Scan for the cell matching the given text and deliver its [X, Y] coordinate at center. 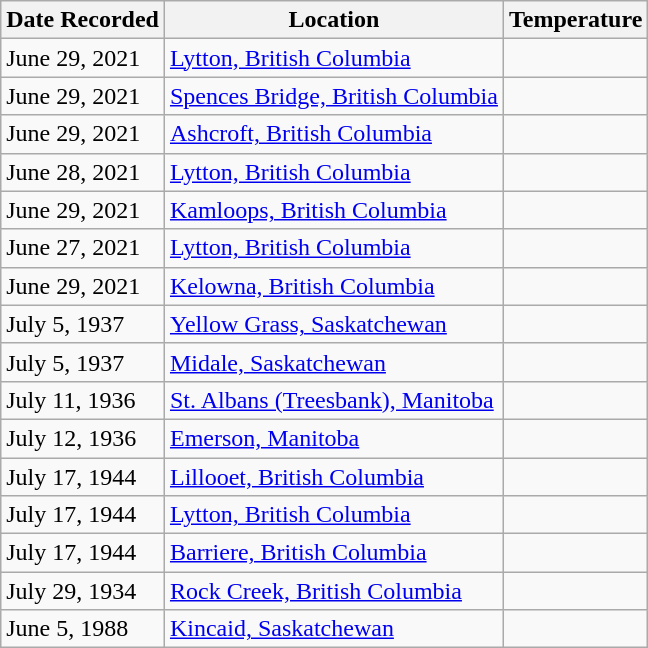
Emerson, Manitoba [334, 438]
Lillooet, British Columbia [334, 477]
Kamloops, British Columbia [334, 210]
Location [334, 20]
July 12, 1936 [83, 438]
July 29, 1934 [83, 591]
Date Recorded [83, 20]
Barriere, British Columbia [334, 553]
Ashcroft, British Columbia [334, 134]
Rock Creek, British Columbia [334, 591]
June 27, 2021 [83, 248]
Kincaid, Saskatchewan [334, 629]
July 11, 1936 [83, 400]
Yellow Grass, Saskatchewan [334, 324]
Midale, Saskatchewan [334, 362]
Spences Bridge, British Columbia [334, 96]
June 5, 1988 [83, 629]
St. Albans (Treesbank), Manitoba [334, 400]
June 28, 2021 [83, 172]
Temperature [575, 20]
Kelowna, British Columbia [334, 286]
